Extract the [x, y] coordinate from the center of the cell holding the provided text.  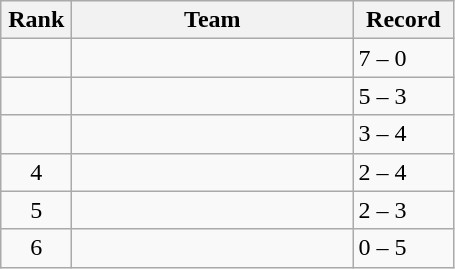
5 – 3 [404, 96]
Record [404, 20]
4 [36, 172]
3 – 4 [404, 134]
0 – 5 [404, 248]
7 – 0 [404, 58]
6 [36, 248]
Rank [36, 20]
2 – 3 [404, 210]
2 – 4 [404, 172]
5 [36, 210]
Team [212, 20]
